Return [X, Y] of the center of cell containing provided text 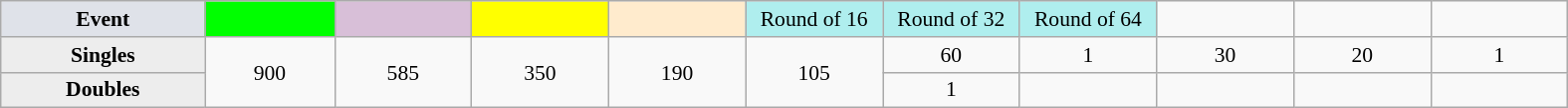
350 [541, 72]
105 [814, 72]
60 [951, 55]
Doubles [104, 90]
Event [104, 19]
Round of 32 [951, 19]
Singles [104, 55]
Round of 16 [814, 19]
585 [403, 72]
190 [677, 72]
Round of 64 [1088, 19]
20 [1362, 55]
30 [1226, 55]
900 [270, 72]
